For the text-containing cell, return its midpoint in [X, Y] coordinate format. 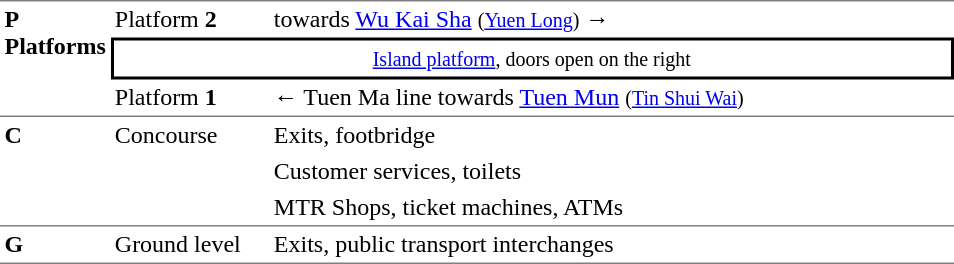
C [55, 172]
towards Wu Kai Sha (Yuen Long) → [611, 19]
Island platform, doors open on the right [532, 59]
MTR Shops, ticket machines, ATMs [611, 208]
Exits, footbridge [611, 135]
Customer services, toilets [611, 171]
Concourse [190, 172]
Ground level [190, 245]
← Tuen Ma line towards Tuen Mun (Tin Shui Wai) [611, 99]
G [55, 245]
Platform 2 [190, 19]
PPlatforms [55, 58]
Platform 1 [190, 99]
Exits, public transport interchanges [611, 245]
